Scan for the cell matching the given text and deliver its (x, y) coordinate at center. 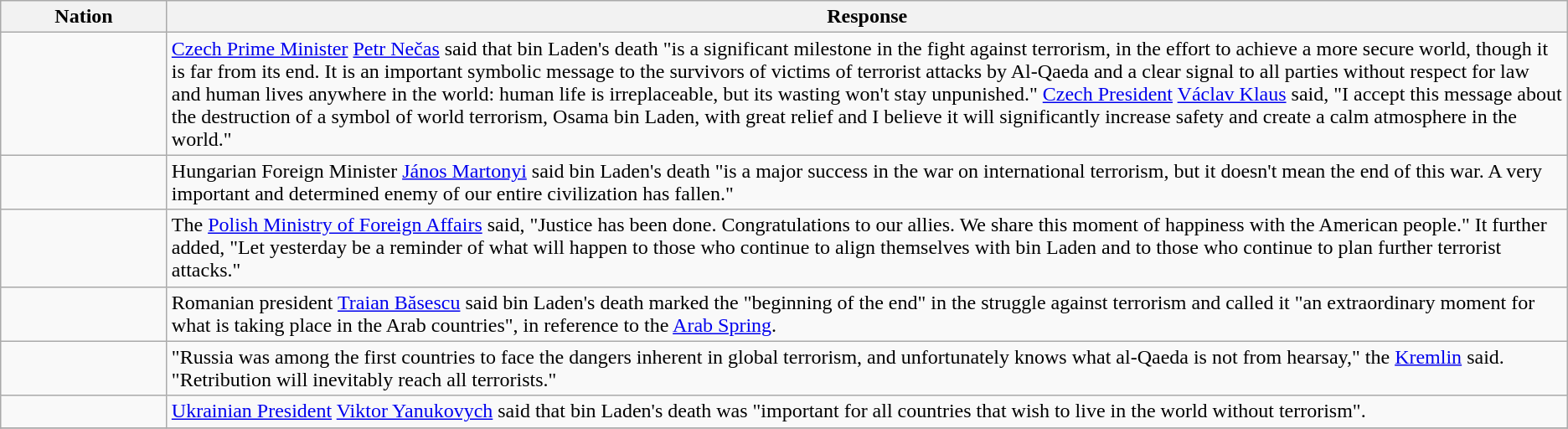
Response (867, 17)
Ukrainian President Viktor Yanukovych said that bin Laden's death was "important for all countries that wish to live in the world without terrorism". (867, 411)
Nation (84, 17)
